Detect which cell encompasses the target text, then output its [X, Y] center coordinate. 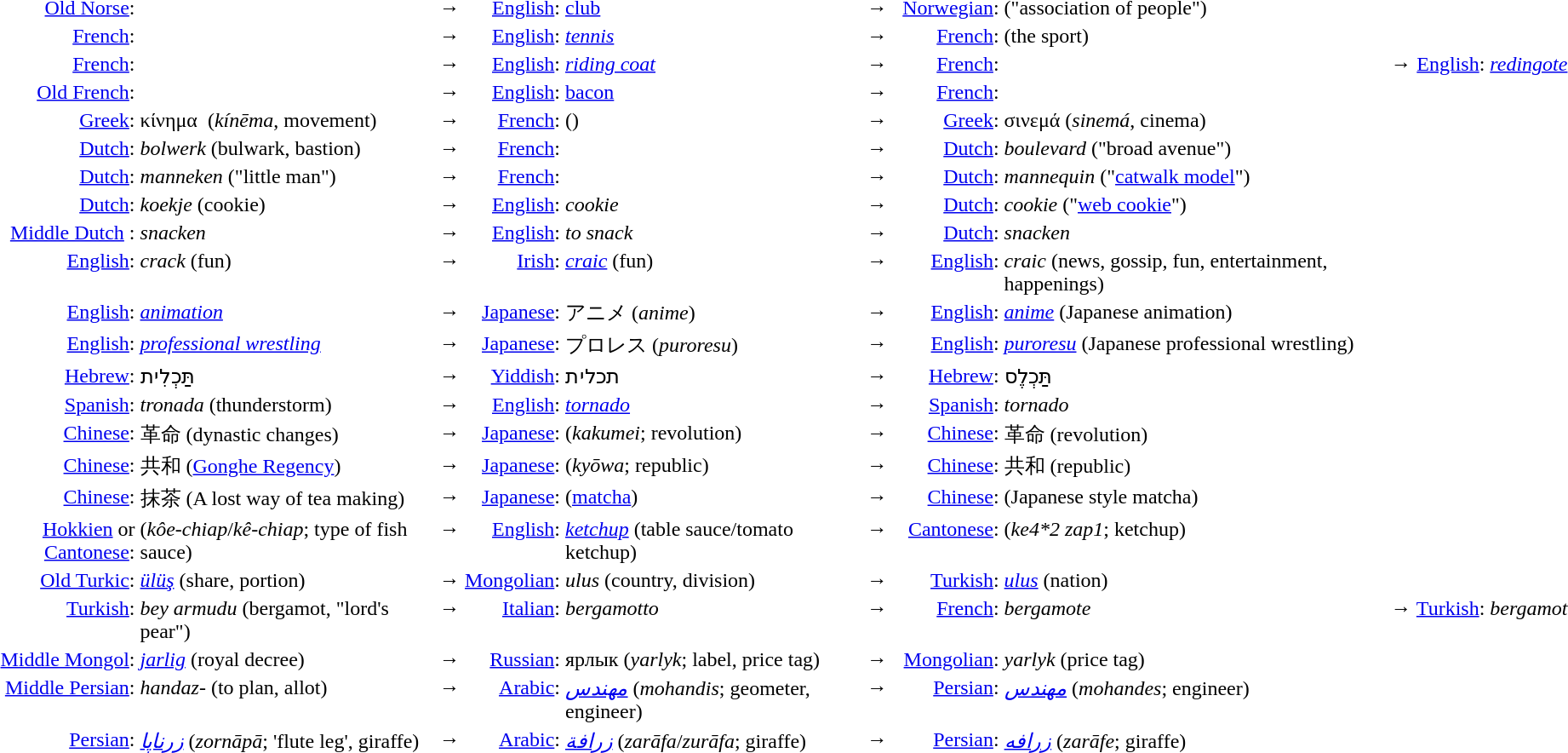
Irish: [512, 273]
manneken ("little man") [287, 176]
Arabic: [512, 699]
riding coat [713, 64]
תַּכְלֶס [1195, 376]
ярлык (yarlyk; label, price tag) [713, 659]
ketchup (table sauce/tomato ketchup) [713, 540]
Persian: [946, 699]
ulus (nation) [1195, 580]
puroresu (Japanese professional wrestling) [1195, 345]
مهندس (mohandis; geometer, engineer) [713, 699]
animation [287, 313]
bolwerk (bulwark, bastion) [287, 148]
mannequin ("catwalk model") [1195, 176]
Spanish: [946, 405]
アニメ (anime) [713, 313]
handaz- (to plan, allot) [287, 699]
革命 (revolution) [1195, 435]
Russian: [512, 659]
Hebrew: [946, 376]
cookie ("web cookie") [1195, 204]
(matcha) [713, 498]
crack (fun) [287, 273]
bergamote [1195, 620]
抹茶 (A lost way of tea making) [287, 498]
bacon [713, 92]
craic (news, gossip, fun, entertainment, happenings) [1195, 273]
boulevard ("broad avenue") [1195, 148]
cookie [713, 204]
koekje (cookie) [287, 204]
anime (Japanese animation) [1195, 313]
bergamotto [713, 620]
Greek: [946, 120]
ulus (country, division) [713, 580]
(ke4*2 zap1; ketchup) [1195, 540]
σινεμά (sinemá, cinema) [1195, 120]
craic (fun) [713, 273]
مهندس (mohandes; engineer) [1195, 699]
Yiddish: [512, 376]
professional wrestling [287, 345]
Cantonese: [946, 540]
(kyōwa; republic) [713, 467]
ülüş (share, portion) [287, 580]
共和 (republic) [1195, 467]
(the sport) [1195, 36]
共和 (Gonghe Regency) [287, 467]
() [713, 120]
tennis [713, 36]
tronada (thunderstorm) [287, 405]
jarlig (royal decree) [287, 659]
yarlyk (price tag) [1195, 659]
(kakumei; revolution) [713, 435]
תַּכְלִית [287, 376]
(kôe-chiap/kê-chiap; type of fish sauce) [287, 540]
bey armudu (bergamot, "lord's pear") [287, 620]
革命 (dynastic changes) [287, 435]
to snack [713, 233]
プロレス (puroresu) [713, 345]
Italian: [512, 620]
(Japanese style matcha) [1195, 498]
κίνημα (kínēma, movement) [287, 120]
תכלית [713, 376]
